From the cell containing the given text, extract its center point as (x, y) coordinate. 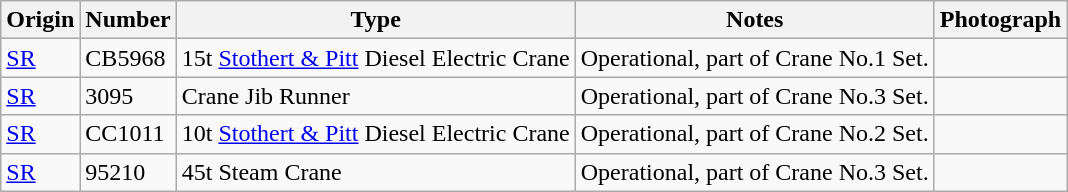
45t Steam Crane (376, 172)
CC1011 (128, 134)
Photograph (1000, 20)
95210 (128, 172)
Operational, part of Crane No.1 Set. (754, 58)
10t Stothert & Pitt Diesel Electric Crane (376, 134)
Operational, part of Crane No.2 Set. (754, 134)
CB5968 (128, 58)
Number (128, 20)
3095 (128, 96)
15t Stothert & Pitt Diesel Electric Crane (376, 58)
Type (376, 20)
Origin (40, 20)
Crane Jib Runner (376, 96)
Notes (754, 20)
